From the cell containing the given text, extract its center point as (x, y) coordinate. 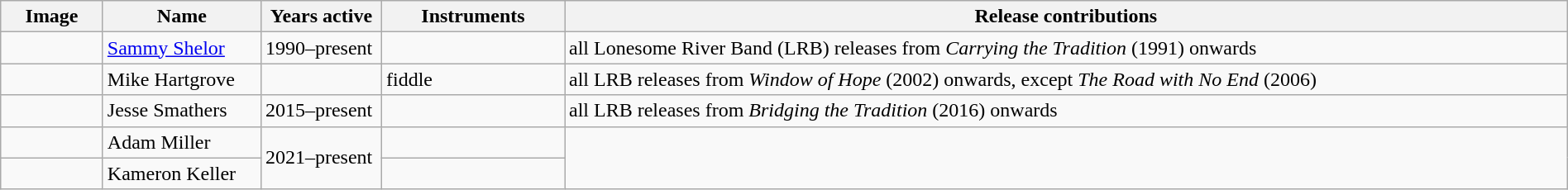
Kameron Keller (182, 173)
all Lonesome River Band (LRB) releases from Carrying the Tradition (1991) onwards (1065, 48)
2021–present (321, 158)
Mike Hartgrove (182, 79)
fiddle (473, 79)
all LRB releases from Window of Hope (2002) onwards, except The Road with No End (2006) (1065, 79)
Adam Miller (182, 142)
Sammy Shelor (182, 48)
Jesse Smathers (182, 111)
2015–present (321, 111)
Instruments (473, 17)
all LRB releases from Bridging the Tradition (2016) onwards (1065, 111)
Years active (321, 17)
Name (182, 17)
1990–present (321, 48)
Image (52, 17)
Release contributions (1065, 17)
